Pinpoint the cell where the given text exists, returning its (X, Y) midpoint coordinate. 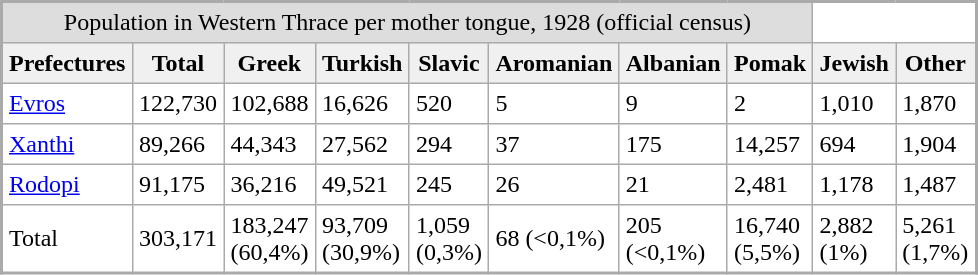
9 (673, 103)
26 (554, 184)
1,178 (854, 184)
245 (448, 184)
1,487 (936, 184)
16,626 (362, 103)
Aromanian (554, 63)
294 (448, 144)
Rodopi (68, 184)
27,562 (362, 144)
Greek (270, 63)
Slavic (448, 63)
49,521 (362, 184)
1,059 (0,3%) (448, 239)
Jewish (854, 63)
21 (673, 184)
Other (936, 63)
5 (554, 103)
175 (673, 144)
14,257 (770, 144)
303,171 (178, 239)
520 (448, 103)
1,010 (854, 103)
44,343 (270, 144)
Xanthi (68, 144)
2 (770, 103)
91,175 (178, 184)
Prefectures (68, 63)
93,709 (30,9%) (362, 239)
89,266 (178, 144)
Evros (68, 103)
Albanian (673, 63)
68 (<0,1%) (554, 239)
122,730 (178, 103)
37 (554, 144)
1,904 (936, 144)
694 (854, 144)
36,216 (270, 184)
Turkish (362, 63)
Population in Western Thrace per mother tongue, 1928 (official census) (408, 22)
183,247 (60,4%) (270, 239)
102,688 (270, 103)
2,481 (770, 184)
205 (<0,1%) (673, 239)
2,882 (1%) (854, 239)
16,740 (5,5%) (770, 239)
5,261 (1,7%) (936, 239)
1,870 (936, 103)
Pomak (770, 63)
